Provide the (X, Y) coordinate of the cell's center where the given text is located.  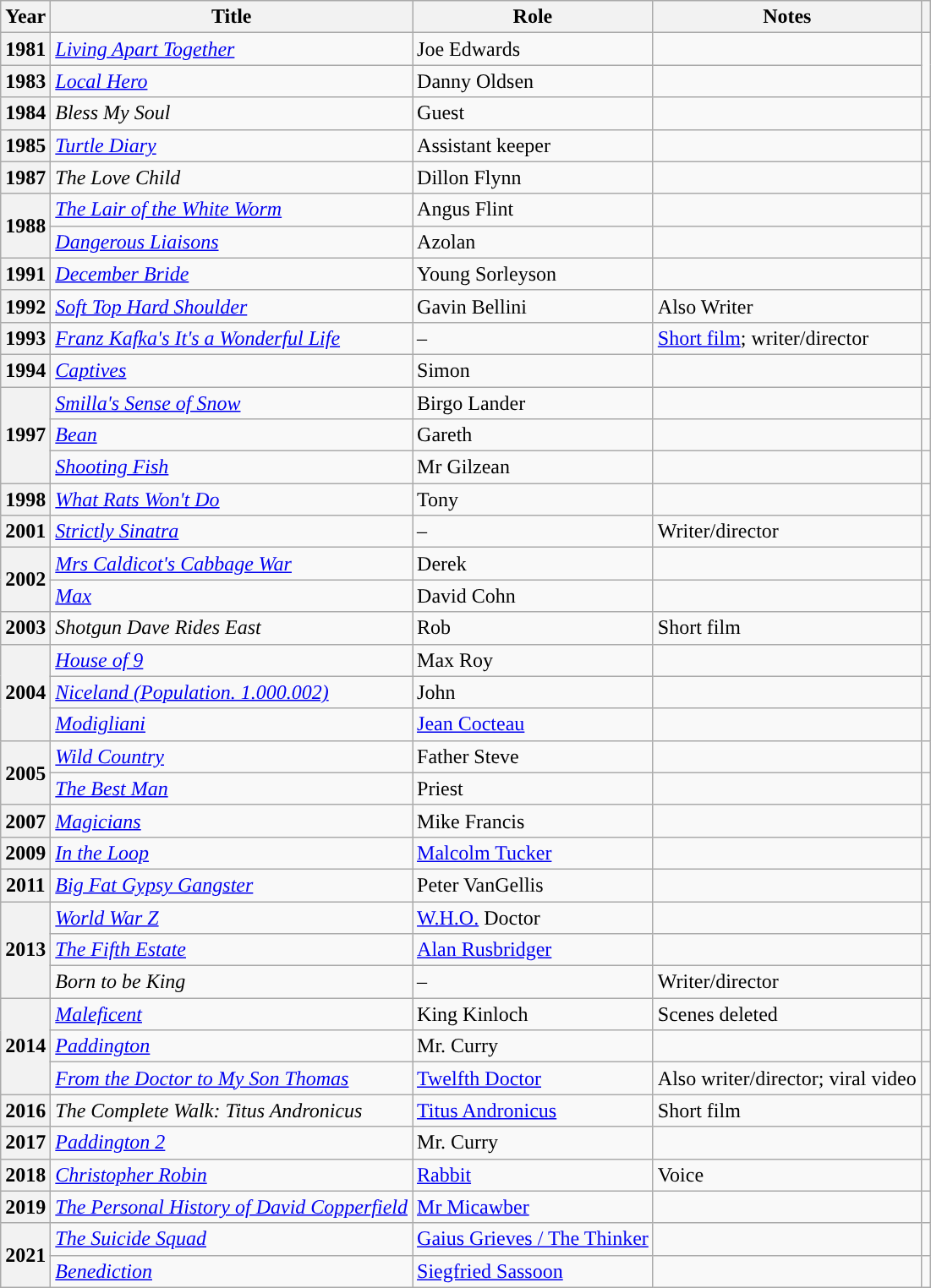
1992 (25, 306)
1994 (25, 370)
1985 (25, 145)
2017 (25, 1143)
Father Steve (533, 756)
2009 (25, 853)
Also Writer (786, 306)
Birgo Lander (533, 403)
Paddington (232, 1046)
Young Sorleyson (533, 274)
2014 (25, 1046)
World War Z (232, 917)
Christopher Robin (232, 1175)
What Rats Won't Do (232, 499)
Mike Francis (533, 821)
Shooting Fish (232, 467)
Soft Top Hard Shoulder (232, 306)
Twelfth Doctor (533, 1078)
Franz Kafka's It's a Wonderful Life (232, 338)
Strictly Sinatra (232, 532)
Big Fat Gypsy Gangster (232, 885)
Gaius Grieves / The Thinker (533, 1239)
Voice (786, 1175)
Malcolm Tucker (533, 853)
1984 (25, 113)
Local Hero (232, 81)
Turtle Diary (232, 145)
Title (232, 17)
1983 (25, 81)
Paddington 2 (232, 1143)
Simon (533, 370)
Dangerous Liaisons (232, 242)
Benediction (232, 1271)
Joe Edwards (533, 49)
Magicians (232, 821)
Max (232, 596)
Maleficent (232, 1014)
Also writer/director; viral video (786, 1078)
Scenes deleted (786, 1014)
1981 (25, 49)
The Personal History of David Copperfield (232, 1207)
Born to be King (232, 982)
2007 (25, 821)
Max Roy (533, 660)
Peter VanGellis (533, 885)
Dillon Flynn (533, 177)
Modigliani (232, 724)
Mrs Caldicot's Cabbage War (232, 564)
From the Doctor to My Son Thomas (232, 1078)
2018 (25, 1175)
1991 (25, 274)
The Fifth Estate (232, 950)
Smilla's Sense of Snow (232, 403)
Living Apart Together (232, 49)
Notes (786, 17)
Niceland (Population. 1.000.002) (232, 692)
Danny Oldsen (533, 81)
2002 (25, 580)
Azolan (533, 242)
Bless My Soul (232, 113)
Assistant keeper (533, 145)
Role (533, 17)
Mr Gilzean (533, 467)
2016 (25, 1111)
Bean (232, 435)
Short film; writer/director (786, 338)
Derek (533, 564)
2011 (25, 885)
2001 (25, 532)
2005 (25, 772)
W.H.O. Doctor (533, 917)
2003 (25, 628)
2021 (25, 1255)
1988 (25, 226)
1998 (25, 499)
Alan Rusbridger (533, 950)
1993 (25, 338)
Titus Andronicus (533, 1111)
John (533, 692)
Mr Micawber (533, 1207)
King Kinloch (533, 1014)
Wild Country (232, 756)
The Lair of the White Worm (232, 210)
In the Loop (232, 853)
Guest (533, 113)
Gareth (533, 435)
Year (25, 17)
The Suicide Squad (232, 1239)
Gavin Bellini (533, 306)
1997 (25, 435)
Rob (533, 628)
House of 9 (232, 660)
2013 (25, 949)
2019 (25, 1207)
Siegfried Sassoon (533, 1271)
Tony (533, 499)
1987 (25, 177)
David Cohn (533, 596)
Captives (232, 370)
Priest (533, 789)
The Best Man (232, 789)
Shotgun Dave Rides East (232, 628)
December Bride (232, 274)
Jean Cocteau (533, 724)
2004 (25, 692)
The Complete Walk: Titus Andronicus (232, 1111)
Angus Flint (533, 210)
The Love Child (232, 177)
Rabbit (533, 1175)
